Return [X, Y] of the center of cell containing provided text 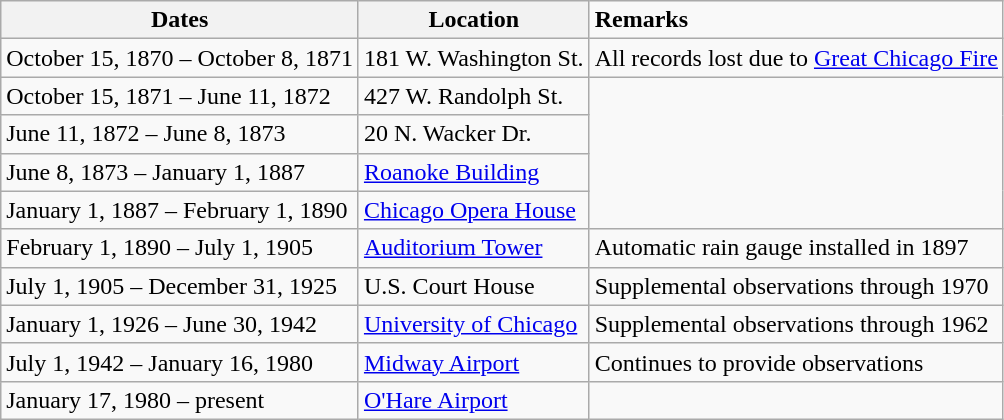
Dates [180, 20]
Automatic rain gauge installed in 1897 [796, 248]
Continues to provide observations [796, 362]
181 W. Washington St. [474, 58]
July 1, 1905 – December 31, 1925 [180, 286]
Supplemental observations through 1970 [796, 286]
427 W. Randolph St. [474, 96]
January 1, 1926 – June 30, 1942 [180, 324]
Location [474, 20]
Remarks [796, 20]
Roanoke Building [474, 172]
Midway Airport [474, 362]
Auditorium Tower [474, 248]
Supplemental observations through 1962 [796, 324]
University of Chicago [474, 324]
June 11, 1872 – June 8, 1873 [180, 134]
O'Hare Airport [474, 400]
July 1, 1942 – January 16, 1980 [180, 362]
October 15, 1871 – June 11, 1872 [180, 96]
20 N. Wacker Dr. [474, 134]
October 15, 1870 – October 8, 1871 [180, 58]
January 17, 1980 – present [180, 400]
June 8, 1873 – January 1, 1887 [180, 172]
All records lost due to Great Chicago Fire [796, 58]
U.S. Court House [474, 286]
Chicago Opera House [474, 210]
February 1, 1890 – July 1, 1905 [180, 248]
January 1, 1887 – February 1, 1890 [180, 210]
